Detect which cell encompasses the target text, then output its [x, y] center coordinate. 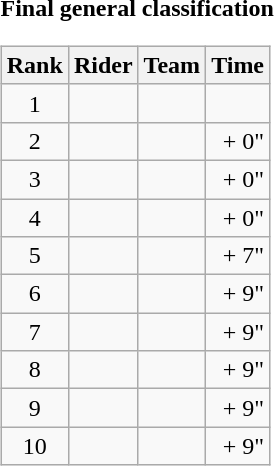
Team [172, 65]
9 [34, 408]
5 [34, 256]
1 [34, 103]
10 [34, 446]
Rank [34, 65]
Rider [103, 65]
8 [34, 370]
2 [34, 141]
Time [238, 65]
6 [34, 294]
+ 7" [238, 256]
4 [34, 217]
3 [34, 179]
7 [34, 332]
